Capture the cell that displays the provided text and extract its (x, y) central coordinate. 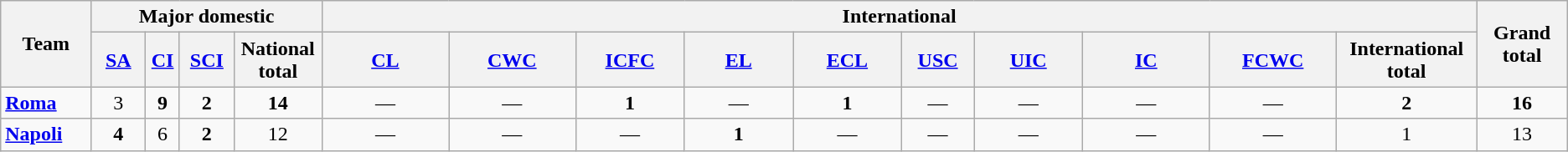
SCI (206, 60)
13 (1522, 134)
4 (119, 134)
Napoli (46, 134)
6 (162, 134)
Grand total (1522, 43)
CL (385, 60)
Roma (46, 103)
National total (278, 60)
16 (1522, 103)
EL (739, 60)
14 (278, 103)
Major domestic (206, 17)
ICFC (630, 60)
SA (119, 60)
IC (1146, 60)
FCWC (1273, 60)
Team (46, 43)
International total (1406, 60)
CWC (513, 60)
International (900, 17)
CI (162, 60)
9 (162, 103)
12 (278, 134)
ECL (848, 60)
UIC (1029, 60)
3 (119, 103)
USC (938, 60)
